For the text-containing cell, return its midpoint in [x, y] coordinate format. 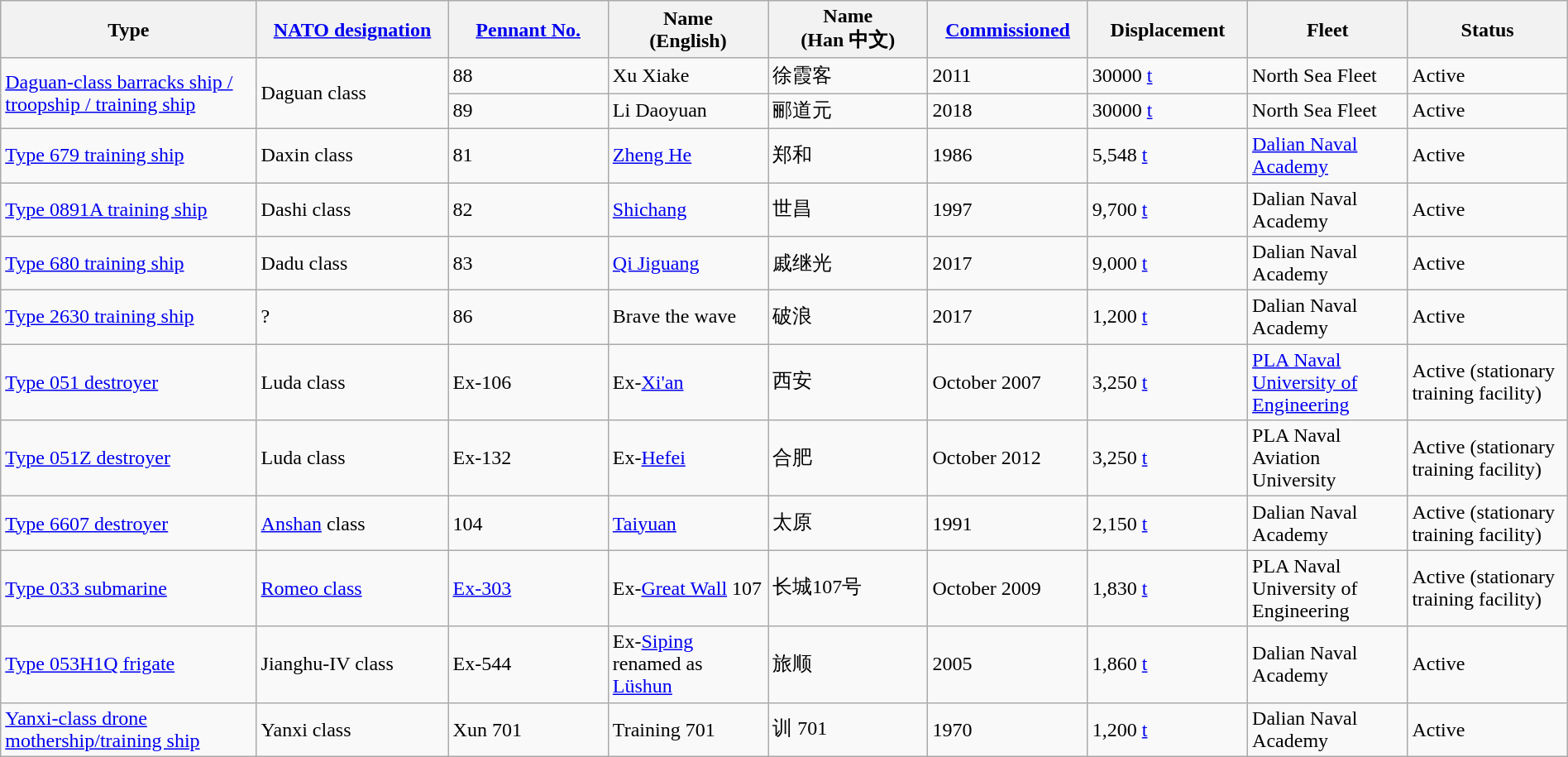
合肥 [849, 458]
Type 0891A training ship [129, 208]
Displacement [1168, 30]
Ex-106 [528, 382]
83 [528, 263]
西安 [849, 382]
Anshan class [352, 523]
Xun 701 [528, 730]
PLA Naval Aviation University [1328, 458]
86 [528, 318]
Brave the wave [688, 318]
Ex-Sipingrenamed as Lüshun [688, 664]
Status [1487, 30]
Training 701 [688, 730]
Ex-Great Wall 107 [688, 588]
9,000 t [1168, 263]
81 [528, 156]
1997 [1007, 208]
Ex-132 [528, 458]
October 2007 [1007, 382]
Jianghu-IV class [352, 664]
1986 [1007, 156]
October 2009 [1007, 588]
2,150 t [1168, 523]
太原 [849, 523]
Type 679 training ship [129, 156]
Ex-Hefei [688, 458]
5,548 t [1168, 156]
Yanxi class [352, 730]
世昌 [849, 208]
October 2012 [1007, 458]
徐霞客 [849, 76]
Type [129, 30]
Name(Han 中文) [849, 30]
Daguan-class barracks ship / troopship / training ship [129, 93]
戚继光 [849, 263]
NATO designation [352, 30]
Qi Jiguang [688, 263]
Dashi class [352, 208]
1970 [1007, 730]
Type 680 training ship [129, 263]
9,700 t [1168, 208]
1991 [1007, 523]
2011 [1007, 76]
Commissioned [1007, 30]
Daguan class [352, 93]
Pennant No. [528, 30]
长城107号 [849, 588]
Fleet [1328, 30]
Romeo class [352, 588]
Taiyuan [688, 523]
郦道元 [849, 111]
1,860 t [1168, 664]
? [352, 318]
郑和 [849, 156]
Type 6607 destroyer [129, 523]
88 [528, 76]
Type 053H1Q frigate [129, 664]
2018 [1007, 111]
82 [528, 208]
Ex-544 [528, 664]
训 701 [849, 730]
Li Daoyuan [688, 111]
Dadu class [352, 263]
旅顺 [849, 664]
Type 051 destroyer [129, 382]
Daxin class [352, 156]
2005 [1007, 664]
89 [528, 111]
Yanxi-class drone mothership/training ship [129, 730]
Xu Xiake [688, 76]
Shichang [688, 208]
104 [528, 523]
Type 2630 training ship [129, 318]
破浪 [849, 318]
Type 051Z destroyer [129, 458]
Ex-Xi'an [688, 382]
Ex-303 [528, 588]
1,830 t [1168, 588]
Type 033 submarine [129, 588]
Name(English) [688, 30]
Zheng He [688, 156]
